Pinpoint the cell where the given text exists, returning its [X, Y] midpoint coordinate. 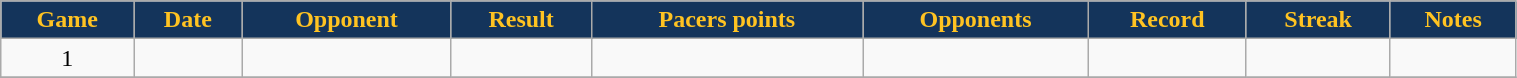
Opponents [975, 20]
Game [68, 20]
Opponent [346, 20]
Pacers points [726, 20]
Date [188, 20]
Record [1168, 20]
Result [521, 20]
Streak [1318, 20]
Notes [1453, 20]
1 [68, 58]
